Pinpoint the cell where the given text exists, returning its [x, y] midpoint coordinate. 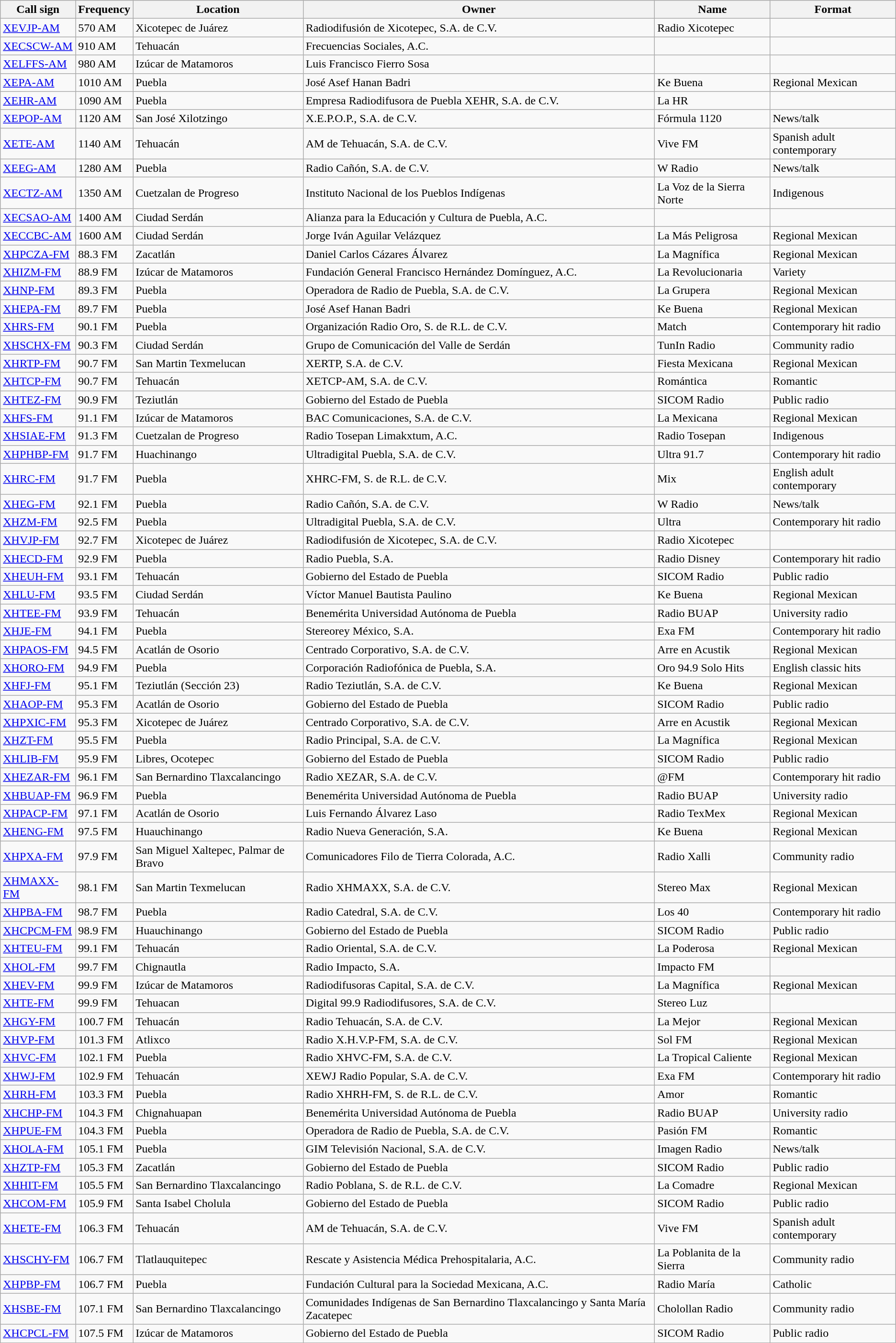
XHCHP-FM [38, 1112]
XHOL-FM [38, 967]
Radio Tosepan [712, 436]
Santa Isabel Cholula [218, 1204]
88.9 FM [104, 272]
BAC Comunicaciones, S.A. de C.V. [479, 418]
XHSCHY-FM [38, 1260]
Sol FM [712, 1040]
Radio Puebla, S.A. [479, 559]
San Miguel Xaltepec, Palmar de Bravo [218, 856]
XHSIAE-FM [38, 436]
XHVP-FM [38, 1040]
Organización Radio Oro, S. de R.L. de C.V. [479, 327]
XHRC-FM, S. de R.L. de C.V. [479, 479]
89.7 FM [104, 309]
103.3 FM [104, 1094]
La Mexicana [712, 418]
92.7 FM [104, 540]
XHEV-FM [38, 985]
105.9 FM [104, 1204]
Empresa Radiodifusora de Puebla XEHR, S.A. de C.V. [479, 101]
Víctor Manuel Bautista Paulino [479, 595]
Luis Fernando Álvarez Laso [479, 813]
XHHIT-FM [38, 1186]
100.7 FM [104, 1021]
Tlatlauquitepec [218, 1260]
XHVJP-FM [38, 540]
98.9 FM [104, 930]
Location [218, 10]
Radio XHMAXX, S.A. de C.V. [479, 887]
107.5 FM [104, 1333]
X.E.P.O.P., S.A. de C.V. [479, 119]
Corporación Radiofónica de Puebla, S.A. [479, 668]
102.9 FM [104, 1076]
Impacto FM [712, 967]
XHEG-FM [38, 504]
Variety [833, 272]
XHPAOS-FM [38, 649]
XEWJ Radio Popular, S.A. de C.V. [479, 1076]
Fórmula 1120 [712, 119]
93.5 FM [104, 595]
XELFFS-AM [38, 64]
105.3 FM [104, 1167]
XHECD-FM [38, 559]
La HR [712, 101]
Huachinango [218, 454]
97.5 FM [104, 831]
XECCBC-AM [38, 235]
XHPACP-FM [38, 813]
97.9 FM [104, 856]
San José Xilotzingo [218, 119]
XHSCHX-FM [38, 345]
La Comadre [712, 1186]
96.9 FM [104, 795]
Fiesta Mexicana [712, 363]
XHPBP-FM [38, 1284]
XHZTP-FM [38, 1167]
Teziutlán (Sección 23) [218, 686]
XETCP-AM, S.A. de C.V. [479, 381]
Luis Francisco Fierro Sosa [479, 64]
XHCOM-FM [38, 1204]
XEPOP-AM [38, 119]
XHWJ-FM [38, 1076]
93.1 FM [104, 577]
92.1 FM [104, 504]
@FM [712, 777]
Radio XEZAR, S.A. de C.V. [479, 777]
Comunicadores Filo de Tierra Colorada, A.C. [479, 856]
90.9 FM [104, 400]
XHEPA-FM [38, 309]
1140 AM [104, 144]
95.5 FM [104, 740]
Radio Nueva Generación, S.A. [479, 831]
XHORO-FM [38, 668]
94.9 FM [104, 668]
XHRC-FM [38, 479]
Cholollan Radio [712, 1309]
1280 AM [104, 168]
Frequency [104, 10]
107.1 FM [104, 1309]
910 AM [104, 46]
Radio Tehuacán, S.A. de C.V. [479, 1021]
La Poblanita de la Sierra [712, 1260]
Stereo Max [712, 887]
1600 AM [104, 235]
Catholic [833, 1284]
English classic hits [833, 668]
XHJE-FM [38, 631]
Imagen Radio [712, 1149]
XHRH-FM [38, 1094]
XHTCP-FM [38, 381]
Radio Disney [712, 559]
570 AM [104, 28]
La Tropical Caliente [712, 1058]
XHENG-FM [38, 831]
95.9 FM [104, 759]
XEPA-AM [38, 82]
Amor [712, 1094]
92.9 FM [104, 559]
Radiodifusoras Capital, S.A. de C.V. [479, 985]
La Revolucionaria [712, 272]
1010 AM [104, 82]
XHPHBP-FM [38, 454]
La Más Peligrosa [712, 235]
XHTE-FM [38, 1003]
XHZM-FM [38, 522]
Fundación Cultural para la Sociedad Mexicana, A.C. [479, 1284]
Radio Xalli [712, 856]
91.1 FM [104, 418]
XHZT-FM [38, 740]
XHEZAR-FM [38, 777]
Los 40 [712, 912]
Radio Tosepan Limakxtum, A.C. [479, 436]
Ultra [712, 522]
XHAOP-FM [38, 704]
XHFS-FM [38, 418]
105.5 FM [104, 1186]
Oro 94.9 Solo Hits [712, 668]
XHRTP-FM [38, 363]
1350 AM [104, 192]
Jorge Iván Aguilar Velázquez [479, 235]
XHCPCL-FM [38, 1333]
Call sign [38, 10]
XECSAO-AM [38, 217]
XECTZ-AM [38, 192]
94.5 FM [104, 649]
XHPXIC-FM [38, 722]
102.1 FM [104, 1058]
106.3 FM [104, 1228]
Match [712, 327]
Chignahuapan [218, 1112]
Atlixco [218, 1040]
980 AM [104, 64]
XHTEU-FM [38, 949]
89.3 FM [104, 291]
Libres, Ocotepec [218, 759]
XHCPCM-FM [38, 930]
90.3 FM [104, 345]
Radio X.H.V.P-FM, S.A. de C.V. [479, 1040]
La Mejor [712, 1021]
XHEUH-FM [38, 577]
Teziutlán [218, 400]
XHVC-FM [38, 1058]
XEHR-AM [38, 101]
XHPUE-FM [38, 1130]
92.5 FM [104, 522]
95.1 FM [104, 686]
Romántica [712, 381]
96.1 FM [104, 777]
Comunidades Indígenas de San Bernardino Tlaxcalancingo y Santa María Zacatepec [479, 1309]
Radio Impacto, S.A. [479, 967]
Owner [479, 10]
XEVJP-AM [38, 28]
Grupo de Comunicación del Valle de Serdán [479, 345]
1400 AM [104, 217]
XHLU-FM [38, 595]
XHOLA-FM [38, 1149]
Mix [712, 479]
101.3 FM [104, 1040]
99.1 FM [104, 949]
90.1 FM [104, 327]
Radio Poblana, S. de R.L. de C.V. [479, 1186]
La Voz de la Sierra Norte [712, 192]
XHRS-FM [38, 327]
XHPXA-FM [38, 856]
Radio Principal, S.A. de C.V. [479, 740]
XHTEE-FM [38, 613]
Frecuencias Sociales, A.C. [479, 46]
XECSCW-AM [38, 46]
XHMAXX-FM [38, 887]
105.1 FM [104, 1149]
Alianza para la Educación y Cultura de Puebla, A.C. [479, 217]
XHNP-FM [38, 291]
Stereo Luz [712, 1003]
Digital 99.9 Radiodifusores, S.A. de C.V. [479, 1003]
XETE-AM [38, 144]
La Grupera [712, 291]
93.9 FM [104, 613]
XHBUAP-FM [38, 795]
Format [833, 10]
Radio Teziutlán, S.A. de C.V. [479, 686]
XHFJ-FM [38, 686]
99.7 FM [104, 967]
Rescate y Asistencia Médica Prehospitalaria, A.C. [479, 1260]
Fundación General Francisco Hernández Domínguez, A.C. [479, 272]
XHLIB-FM [38, 759]
Name [712, 10]
88.3 FM [104, 254]
XERTP, S.A. de C.V. [479, 363]
Radio XHRH-FM, S. de R.L. de C.V. [479, 1094]
98.1 FM [104, 887]
XHGY-FM [38, 1021]
Pasión FM [712, 1130]
XHPCZA-FM [38, 254]
Stereorey México, S.A. [479, 631]
Daniel Carlos Cázares Álvarez [479, 254]
Tehuacan [218, 1003]
XHETE-FM [38, 1228]
Chignautla [218, 967]
GIM Televisión Nacional, S.A. de C.V. [479, 1149]
TunIn Radio [712, 345]
XHIZM-FM [38, 272]
Radio Catedral, S.A. de C.V. [479, 912]
Instituto Nacional de los Pueblos Indígenas [479, 192]
XHPBA-FM [38, 912]
98.7 FM [104, 912]
Ultra 91.7 [712, 454]
Radio XHVC-FM, S.A. de C.V. [479, 1058]
Radio Oriental, S.A. de C.V. [479, 949]
XHTEZ-FM [38, 400]
Radio María [712, 1284]
XEEG-AM [38, 168]
Radio TexMex [712, 813]
97.1 FM [104, 813]
1090 AM [104, 101]
English adult contemporary [833, 479]
1120 AM [104, 119]
94.1 FM [104, 631]
La Poderosa [712, 949]
91.3 FM [104, 436]
XHSBE-FM [38, 1309]
